Output the (X, Y) coordinate of the center of the cell containing the given text.  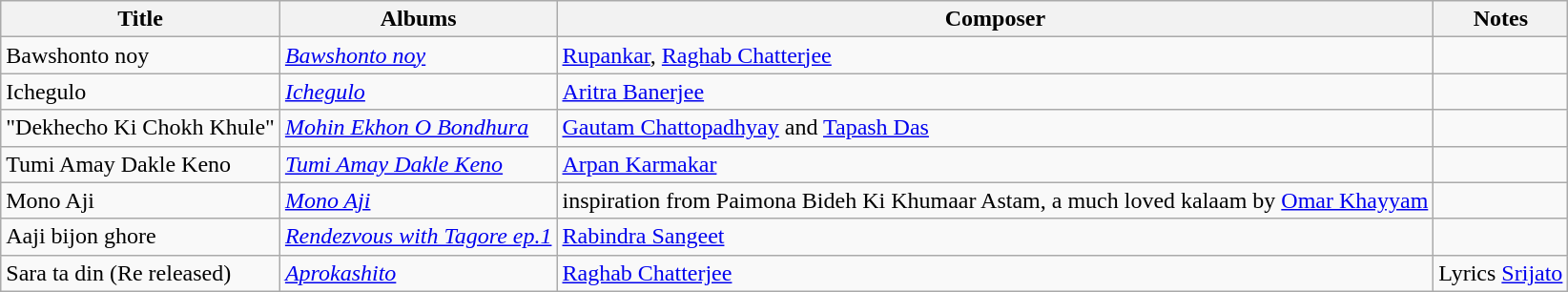
Rupankar, Raghab Chatterjee (996, 55)
Lyrics Srijato (1501, 273)
Rendezvous with Tagore ep.1 (418, 237)
Rabindra Sangeet (996, 237)
Albums (418, 19)
Aaji bijon ghore (141, 237)
Arpan Karmakar (996, 164)
Mohin Ekhon O Bondhura (418, 128)
Aritra Banerjee (996, 92)
Gautam Chattopadhyay and Tapash Das (996, 128)
Aprokashito (418, 273)
Title (141, 19)
"Dekhecho Ki Chokh Khule" (141, 128)
inspiration from Paimona Bideh Ki Khumaar Astam, a much loved kalaam by Omar Khayyam (996, 200)
Notes (1501, 19)
Sara ta din (Re released) (141, 273)
Raghab Chatterjee (996, 273)
Composer (996, 19)
